Determine the (x, y) coordinate at the center of the cell enclosing the given text.  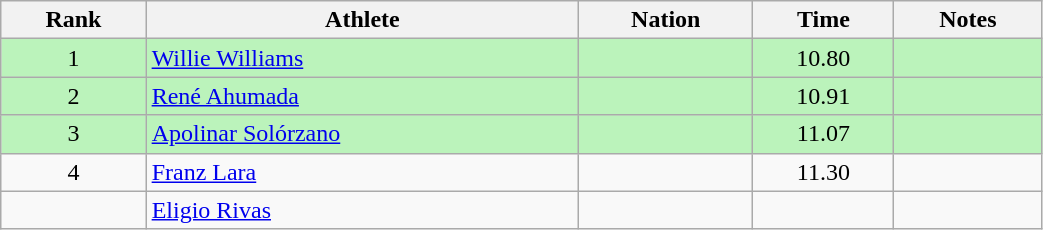
Eligio Rivas (362, 210)
Athlete (362, 20)
11.30 (824, 172)
Willie Williams (362, 58)
1 (74, 58)
Time (824, 20)
2 (74, 96)
René Ahumada (362, 96)
10.91 (824, 96)
Notes (968, 20)
Franz Lara (362, 172)
Nation (666, 20)
Rank (74, 20)
11.07 (824, 134)
3 (74, 134)
4 (74, 172)
10.80 (824, 58)
Apolinar Solórzano (362, 134)
